Extract the (X, Y) coordinate from the center of the cell holding the provided text.  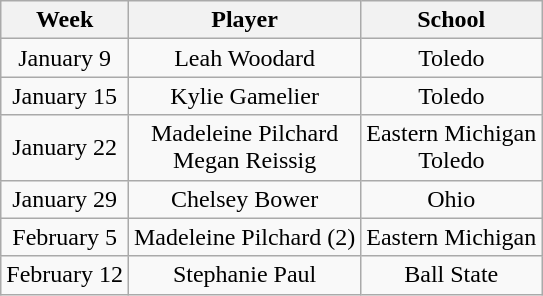
Leah Woodard (244, 58)
January 22 (65, 148)
Madeleine PilchardMegan Reissig (244, 148)
January 9 (65, 58)
Ohio (452, 199)
February 12 (65, 275)
Player (244, 20)
January 15 (65, 96)
February 5 (65, 237)
Ball State (452, 275)
Kylie Gamelier (244, 96)
Stephanie Paul (244, 275)
School (452, 20)
Week (65, 20)
Eastern MichiganToledo (452, 148)
Chelsey Bower (244, 199)
Madeleine Pilchard (2) (244, 237)
January 29 (65, 199)
Eastern Michigan (452, 237)
